Scan for the cell matching the given text and deliver its (x, y) coordinate at center. 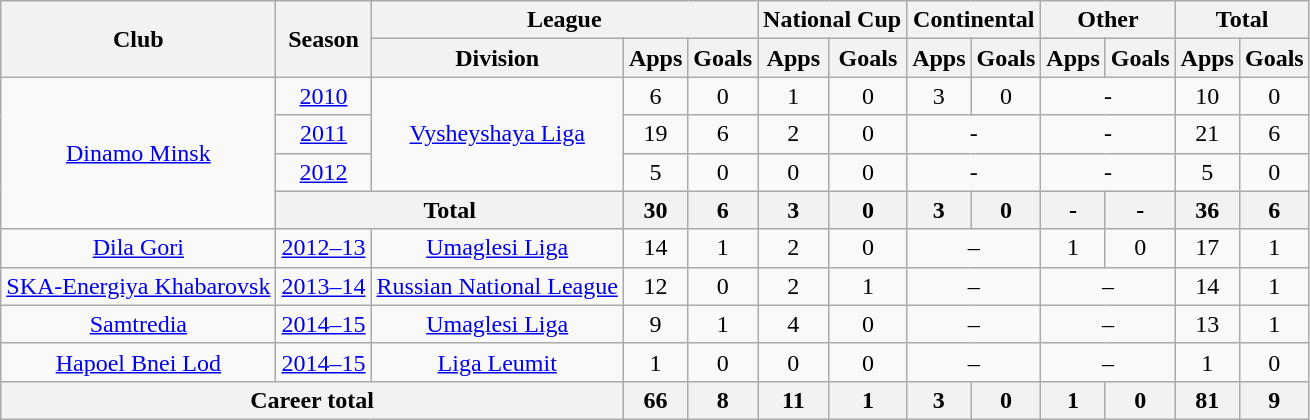
17 (1207, 248)
Samtredia (138, 324)
Career total (312, 400)
Hapoel Bnei Lod (138, 362)
Division (497, 58)
League (564, 20)
Continental (974, 20)
Season (324, 39)
4 (794, 324)
Other (1108, 20)
30 (655, 210)
66 (655, 400)
2010 (324, 96)
8 (723, 400)
Dinamo Minsk (138, 153)
Vysheyshaya Liga (497, 134)
12 (655, 286)
13 (1207, 324)
2012–13 (324, 248)
81 (1207, 400)
Club (138, 39)
21 (1207, 134)
10 (1207, 96)
2012 (324, 172)
Liga Leumit (497, 362)
2011 (324, 134)
11 (794, 400)
19 (655, 134)
SKA-Energiya Khabarovsk (138, 286)
2013–14 (324, 286)
National Cup (832, 20)
Russian National League (497, 286)
36 (1207, 210)
Dila Gori (138, 248)
